Search for the cell housing the specified text and yield its [x, y] center coordinate. 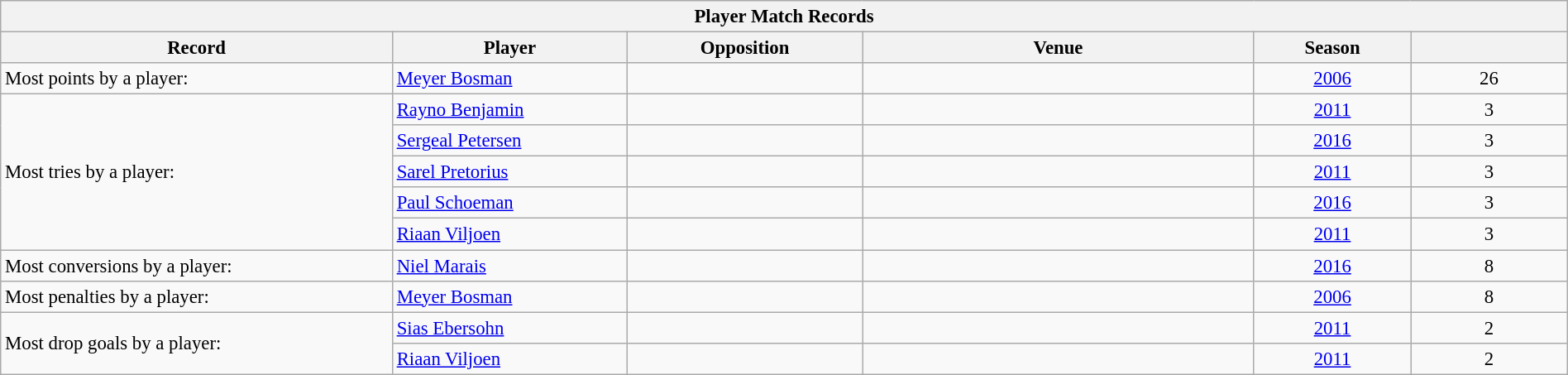
Most conversions by a player: [197, 266]
Rayno Benjamin [509, 110]
Sarel Pretorius [509, 172]
Player [509, 48]
Most penalties by a player: [197, 296]
Niel Marais [509, 266]
26 [1489, 79]
Sias Ebersohn [509, 328]
Season [1331, 48]
Sergeal Petersen [509, 141]
Most points by a player: [197, 79]
Venue [1059, 48]
Paul Schoeman [509, 203]
Player Match Records [784, 17]
Opposition [745, 48]
Record [197, 48]
Most tries by a player: [197, 172]
Most drop goals by a player: [197, 343]
